From the cell containing the given text, extract its center point as (x, y) coordinate. 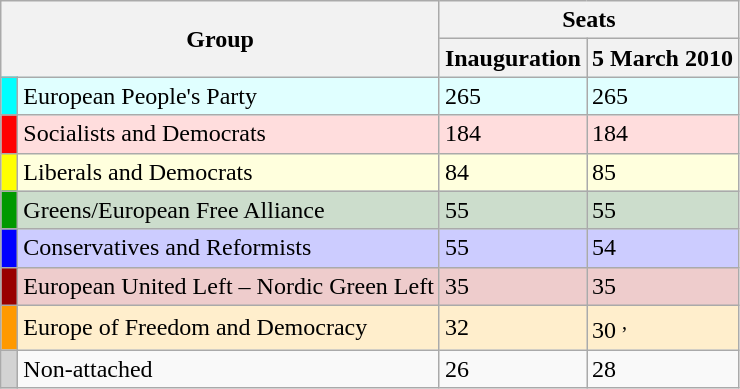
Liberals and Democrats (229, 172)
Conservatives and Reformists (229, 248)
Seats (588, 20)
Greens/European Free Alliance (229, 210)
32 (512, 328)
28 (662, 369)
Socialists and Democrats (229, 134)
54 (662, 248)
Inauguration (512, 58)
Group (220, 39)
84 (512, 172)
Europe of Freedom and Democracy (229, 328)
European United Left – Nordic Green Left (229, 286)
30 , (662, 328)
5 March 2010 (662, 58)
26 (512, 369)
85 (662, 172)
Non-attached (229, 369)
European People's Party (229, 96)
